Return the (x, y) coordinate for the center point of the cell that contains the specified text.  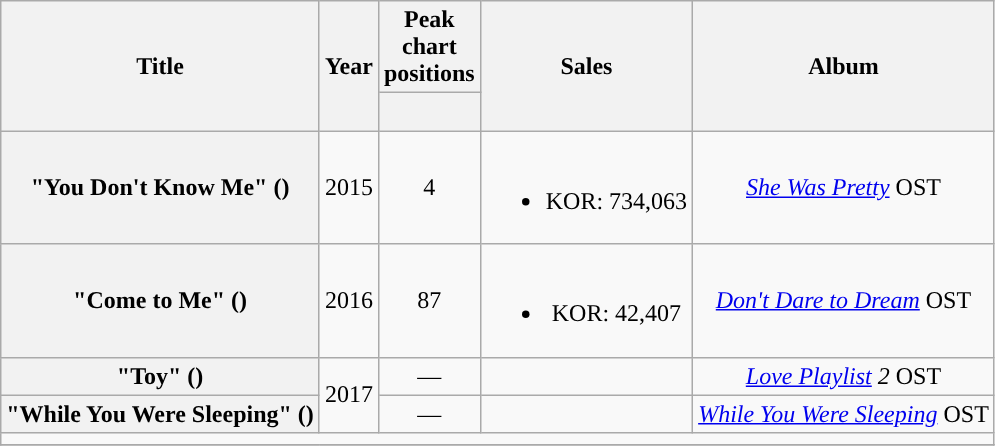
KOR: 734,063 (586, 188)
Album (844, 66)
Sales (586, 66)
"You Don't Know Me" () (160, 188)
2015 (348, 188)
KOR: 42,407 (586, 300)
Peak chart positions (429, 47)
Year (348, 66)
Title (160, 66)
"Come to Me" () (160, 300)
2017 (348, 395)
87 (429, 300)
4 (429, 188)
While You Were Sleeping OST (844, 414)
She Was Pretty OST (844, 188)
Love Playlist 2 OST (844, 376)
"Toy" () (160, 376)
Don't Dare to Dream OST (844, 300)
2016 (348, 300)
"While You Were Sleeping" () (160, 414)
